Detect which cell encompasses the target text, then output its (x, y) center coordinate. 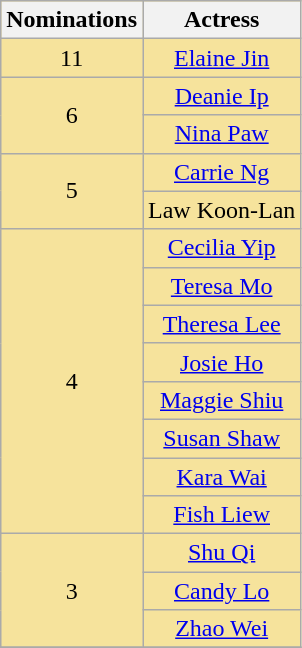
Maggie Shiu (221, 400)
Cecilia Yip (221, 248)
Fish Liew (221, 515)
Josie Ho (221, 362)
Carrie Ng (221, 172)
Elaine Jin (221, 58)
Teresa Mo (221, 286)
Zhao Wei (221, 629)
5 (72, 191)
6 (72, 115)
Shu Qi (221, 553)
Susan Shaw (221, 438)
Nina Paw (221, 134)
Deanie Ip (221, 96)
Theresa Lee (221, 324)
3 (72, 591)
Actress (221, 20)
Law Koon-Lan (221, 210)
Kara Wai (221, 477)
Candy Lo (221, 591)
4 (72, 381)
11 (72, 58)
Nominations (72, 20)
